Identify which cell holds the provided text, then report its (X, Y) central coordinate. 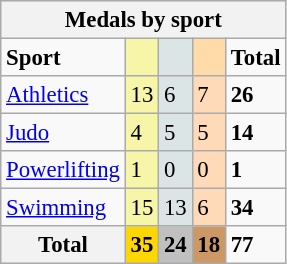
7 (208, 95)
Swimming (63, 208)
15 (142, 208)
34 (255, 208)
Powerlifting (63, 170)
24 (176, 245)
77 (255, 245)
Sport (63, 58)
14 (255, 133)
4 (142, 133)
26 (255, 95)
Judo (63, 133)
35 (142, 245)
Athletics (63, 95)
Medals by sport (144, 20)
18 (208, 245)
